Output the [X, Y] coordinate of the center of the cell containing the given text.  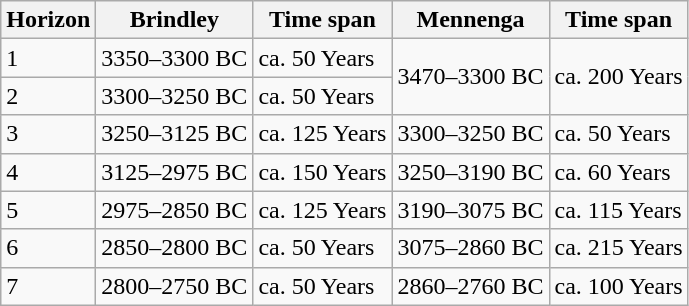
2975–2850 BC [174, 210]
ca. 115 Years [618, 210]
2 [48, 96]
2850–2800 BC [174, 248]
2800–2750 BC [174, 286]
3 [48, 134]
3470–3300 BC [470, 77]
ca. 215 Years [618, 248]
3250–3190 BC [470, 172]
Brindley [174, 20]
Mennenga [470, 20]
1 [48, 58]
3190–3075 BC [470, 210]
3125–2975 BC [174, 172]
3075–2860 BC [470, 248]
5 [48, 210]
ca. 150 Years [322, 172]
ca. 100 Years [618, 286]
3350–3300 BC [174, 58]
3250–3125 BC [174, 134]
7 [48, 286]
ca. 200 Years [618, 77]
ca. 60 Years [618, 172]
4 [48, 172]
6 [48, 248]
Horizon [48, 20]
2860–2760 BC [470, 286]
